Find where the given text appears and provide that cell's center as (x, y) coordinate. 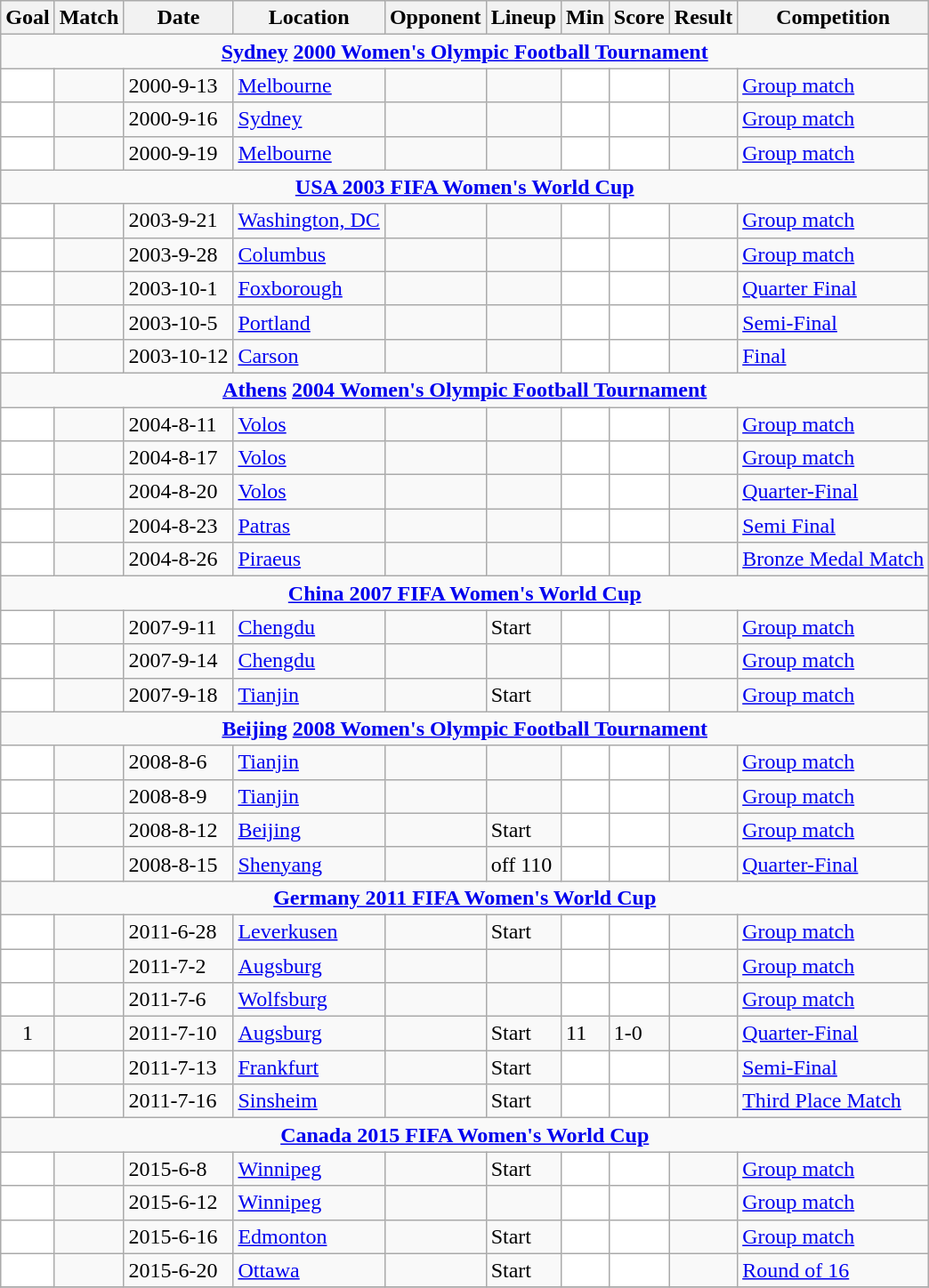
Carson (309, 356)
2000-9-16 (178, 119)
Match (89, 18)
Portland (309, 322)
Sydney 2000 Women's Olympic Football Tournament (464, 52)
Patras (309, 526)
2004-8-17 (178, 458)
2011-7-6 (178, 1000)
Lineup (523, 18)
China 2007 FIFA Women's World Cup (464, 593)
2011-7-10 (178, 1034)
2007-9-11 (178, 627)
Washington, DC (309, 221)
2000-9-13 (178, 85)
1-0 (639, 1034)
2003-9-28 (178, 254)
1 (28, 1034)
Sinsheim (309, 1101)
2008-8-6 (178, 762)
2015-6-20 (178, 1270)
Beijing 2008 Women's Olympic Football Tournament (464, 729)
11 (586, 1034)
Sydney (309, 119)
Columbus (309, 254)
Athens 2004 Women's Olympic Football Tournament (464, 390)
2004-8-23 (178, 526)
2004-8-20 (178, 492)
Opponent (435, 18)
2011-7-16 (178, 1101)
2007-9-18 (178, 695)
Third Place Match (833, 1101)
Germany 2011 FIFA Women's World Cup (464, 898)
Bronze Medal Match (833, 559)
2011-7-2 (178, 965)
2003-10-5 (178, 322)
2008-8-12 (178, 830)
2003-10-12 (178, 356)
Goal (28, 18)
2011-7-13 (178, 1067)
2008-8-9 (178, 796)
Frankfurt (309, 1067)
Score (639, 18)
off 110 (523, 864)
Date (178, 18)
Result (703, 18)
2004-8-26 (178, 559)
2000-9-19 (178, 153)
2011-6-28 (178, 931)
Shenyang (309, 864)
Wolfsburg (309, 1000)
Semi Final (833, 526)
Beijing (309, 830)
2015-6-8 (178, 1169)
Edmonton (309, 1236)
USA 2003 FIFA Women's World Cup (464, 187)
Min (586, 18)
2015-6-12 (178, 1203)
2015-6-16 (178, 1236)
2007-9-14 (178, 661)
Ottawa (309, 1270)
Final (833, 356)
Location (309, 18)
2003-10-1 (178, 288)
Quarter Final (833, 288)
Piraeus (309, 559)
Foxborough (309, 288)
2003-9-21 (178, 221)
2004-8-11 (178, 424)
2008-8-15 (178, 864)
Competition (833, 18)
Leverkusen (309, 931)
Round of 16 (833, 1270)
Canada 2015 FIFA Women's World Cup (464, 1135)
